Scan for the cell matching the given text and deliver its [X, Y] coordinate at center. 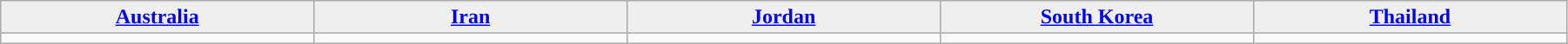
Thailand [1410, 17]
Australia [157, 17]
Jordan [784, 17]
Iran [471, 17]
South Korea [1097, 17]
